Provide the (x, y) coordinate of the cell's center where the given text is located.  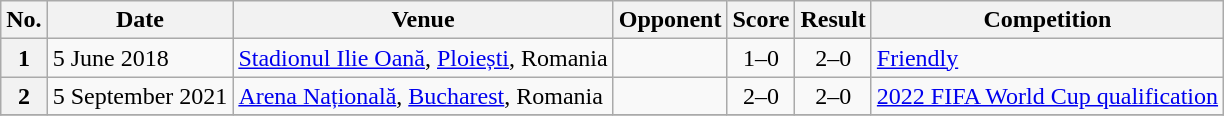
Stadionul Ilie Oană, Ploiești, Romania (423, 58)
Competition (1047, 20)
Venue (423, 20)
No. (24, 20)
Result (833, 20)
Friendly (1047, 58)
5 June 2018 (140, 58)
1 (24, 58)
Arena Națională, Bucharest, Romania (423, 96)
Date (140, 20)
2 (24, 96)
Opponent (670, 20)
1–0 (761, 58)
Score (761, 20)
5 September 2021 (140, 96)
2022 FIFA World Cup qualification (1047, 96)
